For the text-containing cell, return its midpoint in [x, y] coordinate format. 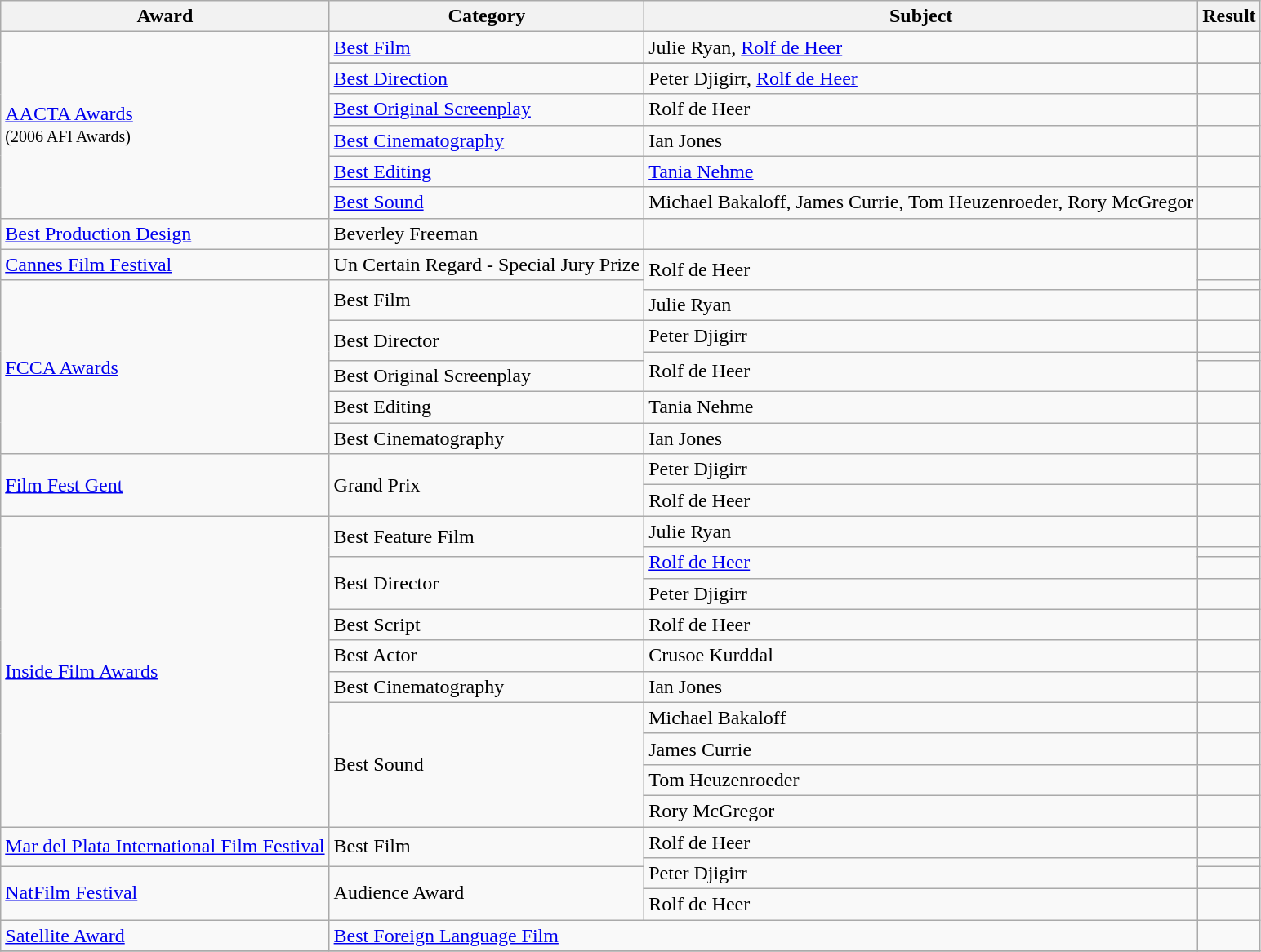
Cannes Film Festival [165, 265]
James Currie [921, 749]
Best Actor [487, 656]
Rory McGregor [921, 811]
Best Production Design [165, 234]
Film Fest Gent [165, 485]
Category [487, 16]
Result [1229, 16]
Best Script [487, 625]
NatFilm Festival [165, 893]
Best Foreign Language Film [764, 936]
Best Direction [487, 78]
Inside Film Awards [165, 671]
Award [165, 16]
Michael Bakaloff, James Currie, Tom Heuzenroeder, Rory McGregor [921, 202]
Mar del Plata International Film Festival [165, 846]
Michael Bakaloff [921, 718]
Audience Award [487, 893]
Un Certain Regard - Special Jury Prize [487, 265]
Beverley Freeman [487, 234]
FCCA Awards [165, 367]
Tom Heuzenroeder [921, 780]
Julie Ryan, Rolf de Heer [921, 47]
Crusoe Kurddal [921, 656]
Subject [921, 16]
Grand Prix [487, 485]
AACTA Awards(2006 AFI Awards) [165, 125]
Best Feature Film [487, 536]
Satellite Award [165, 936]
Peter Djigirr, Rolf de Heer [921, 78]
